Search for the cell housing the specified text and yield its (X, Y) center coordinate. 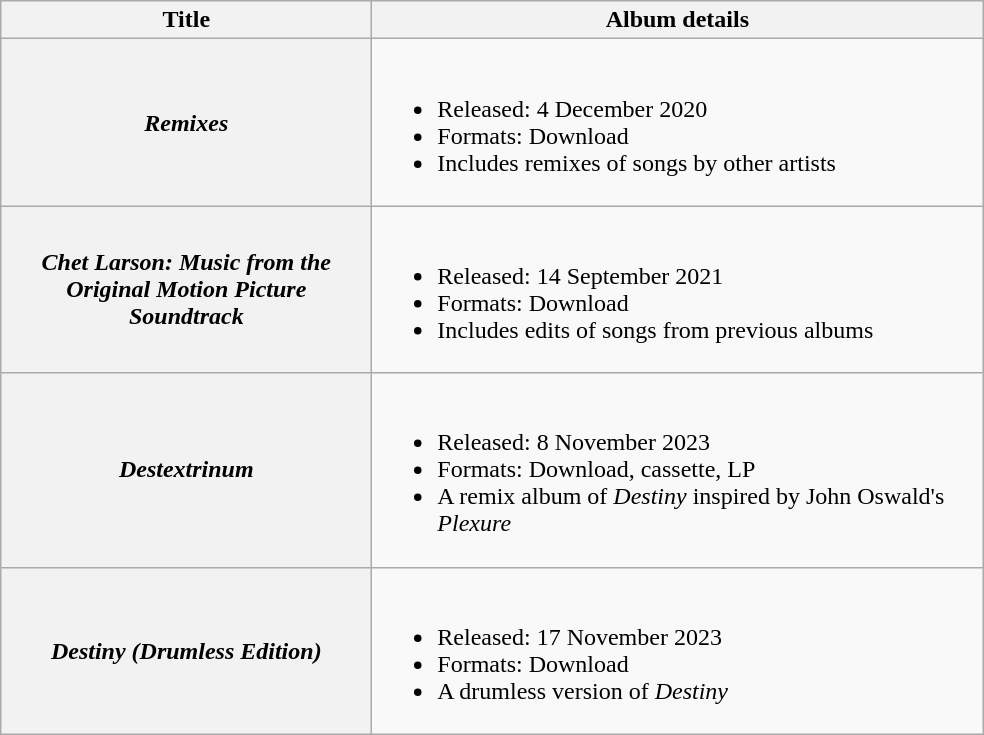
Chet Larson: Music from the Original Motion Picture Soundtrack (186, 290)
Remixes (186, 122)
Released: 4 December 2020Formats: DownloadIncludes remixes of songs by other artists (678, 122)
Released: 17 November 2023Formats: DownloadA drumless version of Destiny (678, 650)
Album details (678, 20)
Released: 14 September 2021Formats: DownloadIncludes edits of songs from previous albums (678, 290)
Destiny (Drumless Edition) (186, 650)
Title (186, 20)
Released: 8 November 2023Formats: Download, cassette, LPA remix album of Destiny inspired by John Oswald's Plexure (678, 470)
Destextrinum (186, 470)
